Determine the (x, y) coordinate at the center of the cell enclosing the given text.  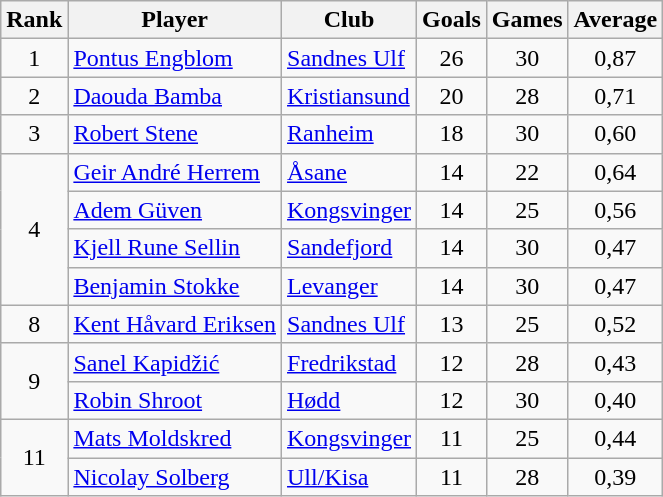
3 (34, 134)
1 (34, 58)
Goals (452, 20)
Hødd (350, 400)
9 (34, 381)
Kent Håvard Eriksen (175, 324)
18 (452, 134)
Pontus Engblom (175, 58)
Robin Shroot (175, 400)
4 (34, 229)
Adem Güven (175, 210)
0,52 (616, 324)
0,44 (616, 438)
0,40 (616, 400)
20 (452, 96)
8 (34, 324)
Geir André Herrem (175, 172)
0,64 (616, 172)
Games (527, 20)
Kjell Rune Sellin (175, 248)
Ull/Kisa (350, 477)
0,71 (616, 96)
Player (175, 20)
Club (350, 20)
Robert Stene (175, 134)
Nicolay Solberg (175, 477)
0,87 (616, 58)
Daouda Bamba (175, 96)
Fredrikstad (350, 362)
0,60 (616, 134)
0,56 (616, 210)
Levanger (350, 286)
26 (452, 58)
0,43 (616, 362)
13 (452, 324)
Ranheim (350, 134)
Benjamin Stokke (175, 286)
Kristiansund (350, 96)
Rank (34, 20)
2 (34, 96)
Mats Moldskred (175, 438)
Åsane (350, 172)
Average (616, 20)
22 (527, 172)
Sandefjord (350, 248)
0,39 (616, 477)
Sanel Kapidžić (175, 362)
